From the cell containing the given text, extract its center point as (X, Y) coordinate. 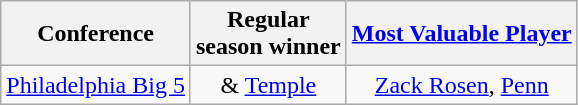
Conference (96, 34)
Philadelphia Big 5 (96, 85)
Regular season winner (268, 34)
& Temple (268, 85)
Zack Rosen, Penn (462, 85)
Most Valuable Player (462, 34)
